Return the [x, y] coordinate for the center point of the cell that contains the specified text.  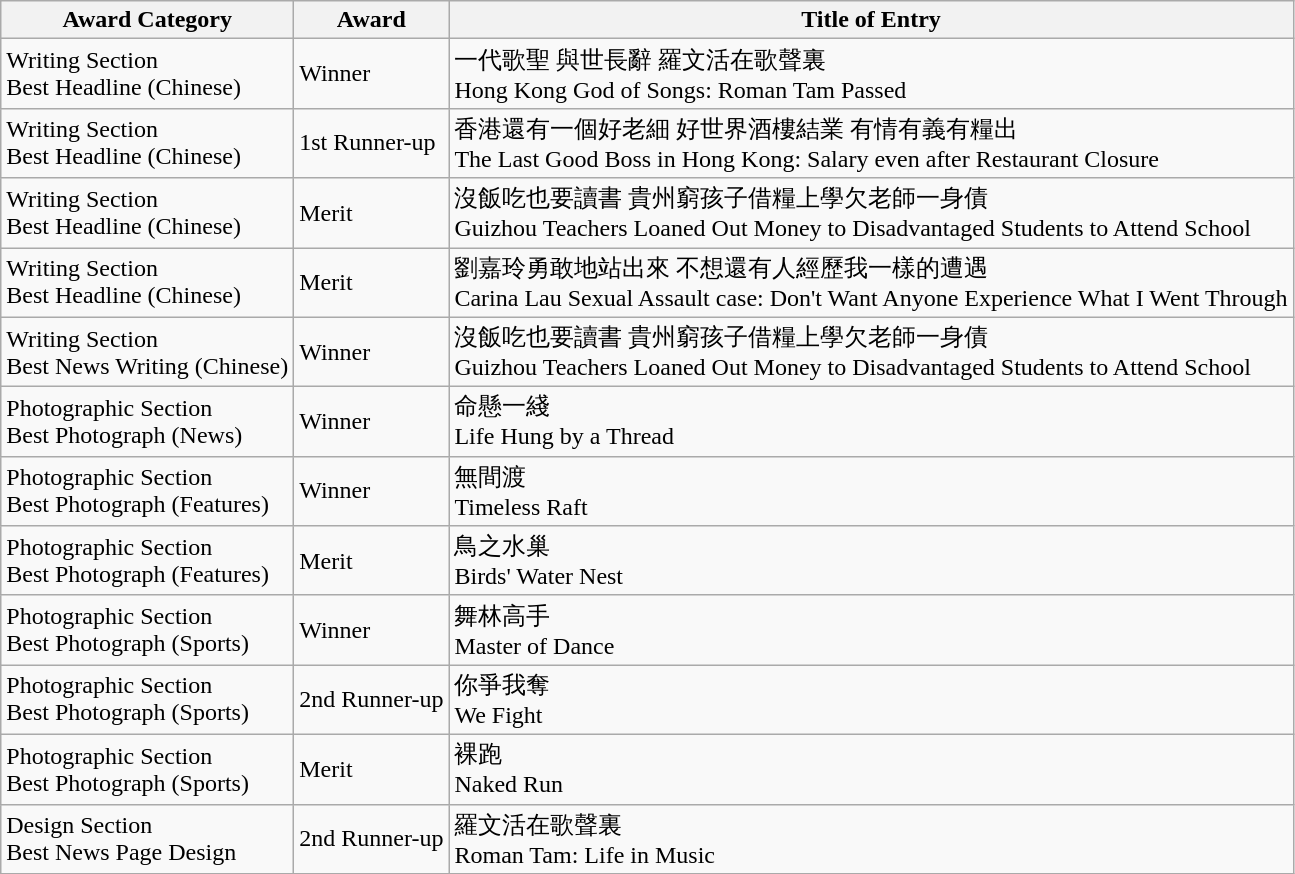
你爭我奪We Fight [871, 700]
Design SectionBest News Page Design [148, 839]
鳥之水巢Birds' Water Nest [871, 561]
Award Category [148, 20]
Award [372, 20]
劉嘉玲勇敢地站出來 不想還有人經歷我一樣的遭遇Carina Lau Sexual Assault case: Don't Want Anyone Experience What I Went Through [871, 283]
羅文活在歌聲裏Roman Tam: Life in Music [871, 839]
舞林高手Master of Dance [871, 630]
1st Runner-up [372, 143]
香港還有一個好老細 好世界酒樓結業 有情有義有糧出The Last Good Boss in Hong Kong: Salary even after Restaurant Closure [871, 143]
無間渡Timeless Raft [871, 491]
Title of Entry [871, 20]
Writing SectionBest News Writing (Chinese) [148, 352]
Photographic SectionBest Photograph (News) [148, 422]
裸跑Naked Run [871, 769]
一代歌聖 與世長辭 羅文活在歌聲裏Hong Kong God of Songs: Roman Tam Passed [871, 74]
命懸一綫Life Hung by a Thread [871, 422]
